Detect which cell encompasses the target text, then output its [x, y] center coordinate. 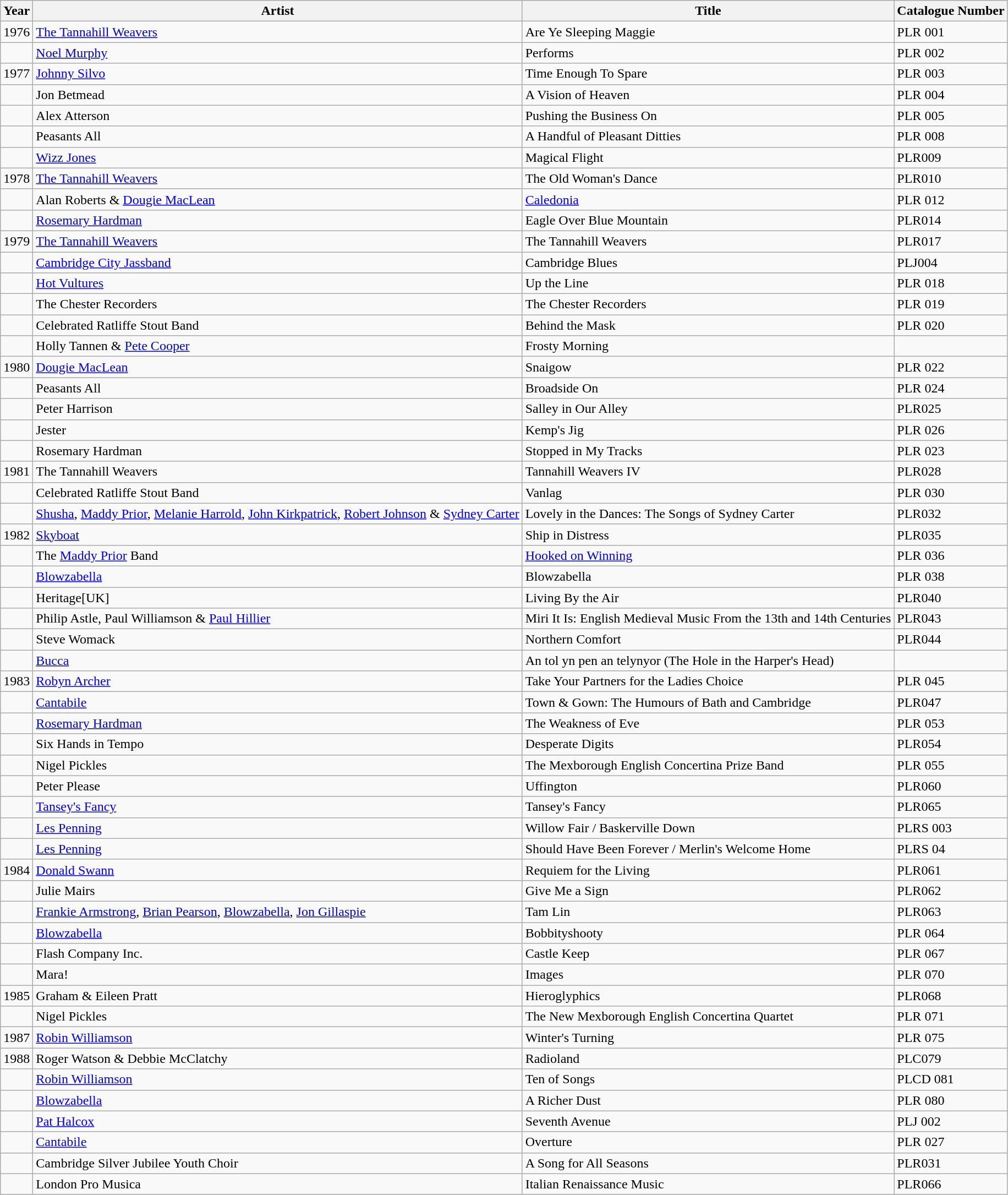
Shusha, Maddy Prior, Melanie Harrold, John Kirkpatrick, Robert Johnson & Sydney Carter [277, 514]
PLR010 [951, 178]
1981 [17, 472]
Heritage[UK] [277, 597]
1977 [17, 74]
Behind the Mask [708, 325]
PLR 080 [951, 1100]
Vanlag [708, 493]
1988 [17, 1058]
London Pro Musica [277, 1184]
Up the Line [708, 283]
Give Me a Sign [708, 891]
Julie Mairs [277, 891]
PLR068 [951, 996]
Johnny Silvo [277, 74]
PLR009 [951, 157]
Town & Gown: The Humours of Bath and Cambridge [708, 702]
Frankie Armstrong, Brian Pearson, Blowzabella, Jon Gillaspie [277, 912]
Peter Harrison [277, 409]
Italian Renaissance Music [708, 1184]
Winter's Turning [708, 1038]
Pushing the Business On [708, 116]
PLRS 04 [951, 849]
Tam Lin [708, 912]
PLJ 002 [951, 1121]
Bobbityshooty [708, 933]
Year [17, 11]
Time Enough To Spare [708, 74]
Northern Comfort [708, 640]
PLR054 [951, 744]
Skyboat [277, 534]
PLR066 [951, 1184]
A Vision of Heaven [708, 95]
PLR 067 [951, 954]
Bucca [277, 661]
PLR 005 [951, 116]
PLR 019 [951, 304]
Flash Company Inc. [277, 954]
Desperate Digits [708, 744]
Performs [708, 53]
Hieroglyphics [708, 996]
PLR 020 [951, 325]
PLR 030 [951, 493]
Images [708, 975]
PLR 012 [951, 199]
PLR 038 [951, 576]
Alex Atterson [277, 116]
PLR028 [951, 472]
PLR 024 [951, 388]
PLR 026 [951, 430]
Cambridge City Jassband [277, 263]
Pat Halcox [277, 1121]
PLR 022 [951, 367]
Seventh Avenue [708, 1121]
PLRS 003 [951, 828]
Castle Keep [708, 954]
Six Hands in Tempo [277, 744]
PLR047 [951, 702]
The Weakness of Eve [708, 723]
Caledonia [708, 199]
Cambridge Blues [708, 263]
Steve Womack [277, 640]
PLR 001 [951, 32]
Miri It Is: English Medieval Music From the 13th and 14th Centuries [708, 619]
Salley in Our Alley [708, 409]
Catalogue Number [951, 11]
PLR062 [951, 891]
Tannahill Weavers IV [708, 472]
PLR 053 [951, 723]
PLR017 [951, 241]
Noel Murphy [277, 53]
The New Mexborough English Concertina Quartet [708, 1017]
Radioland [708, 1058]
PLR031 [951, 1163]
PLR 004 [951, 95]
PLR 070 [951, 975]
Kemp's Jig [708, 430]
Frosty Morning [708, 346]
PLR 027 [951, 1142]
PLR 003 [951, 74]
PLR 023 [951, 451]
PLR040 [951, 597]
PLR 071 [951, 1017]
1980 [17, 367]
PLR060 [951, 786]
1982 [17, 534]
PLC079 [951, 1058]
Peter Please [277, 786]
1983 [17, 681]
Dougie MacLean [277, 367]
PLR061 [951, 870]
Take Your Partners for the Ladies Choice [708, 681]
Lovely in the Dances: The Songs of Sydney Carter [708, 514]
Philip Astle, Paul Williamson & Paul Hillier [277, 619]
PLR 036 [951, 555]
PLR063 [951, 912]
PLR044 [951, 640]
Robyn Archer [277, 681]
PLR 075 [951, 1038]
1976 [17, 32]
PLR 018 [951, 283]
PLR014 [951, 220]
PLJ004 [951, 263]
Living By the Air [708, 597]
PLR043 [951, 619]
1987 [17, 1038]
PLR025 [951, 409]
Graham & Eileen Pratt [277, 996]
Alan Roberts & Dougie MacLean [277, 199]
Wizz Jones [277, 157]
Overture [708, 1142]
1984 [17, 870]
Stopped in My Tracks [708, 451]
PLR065 [951, 807]
PLR 055 [951, 765]
A Richer Dust [708, 1100]
1979 [17, 241]
Willow Fair / Baskerville Down [708, 828]
Hot Vultures [277, 283]
A Song for All Seasons [708, 1163]
Holly Tannen & Pete Cooper [277, 346]
Broadside On [708, 388]
Roger Watson & Debbie McClatchy [277, 1058]
The Old Woman's Dance [708, 178]
Hooked on Winning [708, 555]
Are Ye Sleeping Maggie [708, 32]
Should Have Been Forever / Merlin's Welcome Home [708, 849]
Donald Swann [277, 870]
PLR 002 [951, 53]
Title [708, 11]
PLCD 081 [951, 1079]
Ship in Distress [708, 534]
PLR 008 [951, 137]
Ten of Songs [708, 1079]
Cambridge Silver Jubilee Youth Choir [277, 1163]
Jon Betmead [277, 95]
1985 [17, 996]
PLR 064 [951, 933]
PLR035 [951, 534]
The Maddy Prior Band [277, 555]
PLR032 [951, 514]
Artist [277, 11]
Magical Flight [708, 157]
PLR 045 [951, 681]
A Handful of Pleasant Ditties [708, 137]
Uffington [708, 786]
Jester [277, 430]
The Mexborough English Concertina Prize Band [708, 765]
Eagle Over Blue Mountain [708, 220]
Requiem for the Living [708, 870]
Snaigow [708, 367]
1978 [17, 178]
An tol yn pen an telynyor (The Hole in the Harper's Head) [708, 661]
Mara! [277, 975]
